Determine the [x, y] coordinate at the center of the cell enclosing the given text.  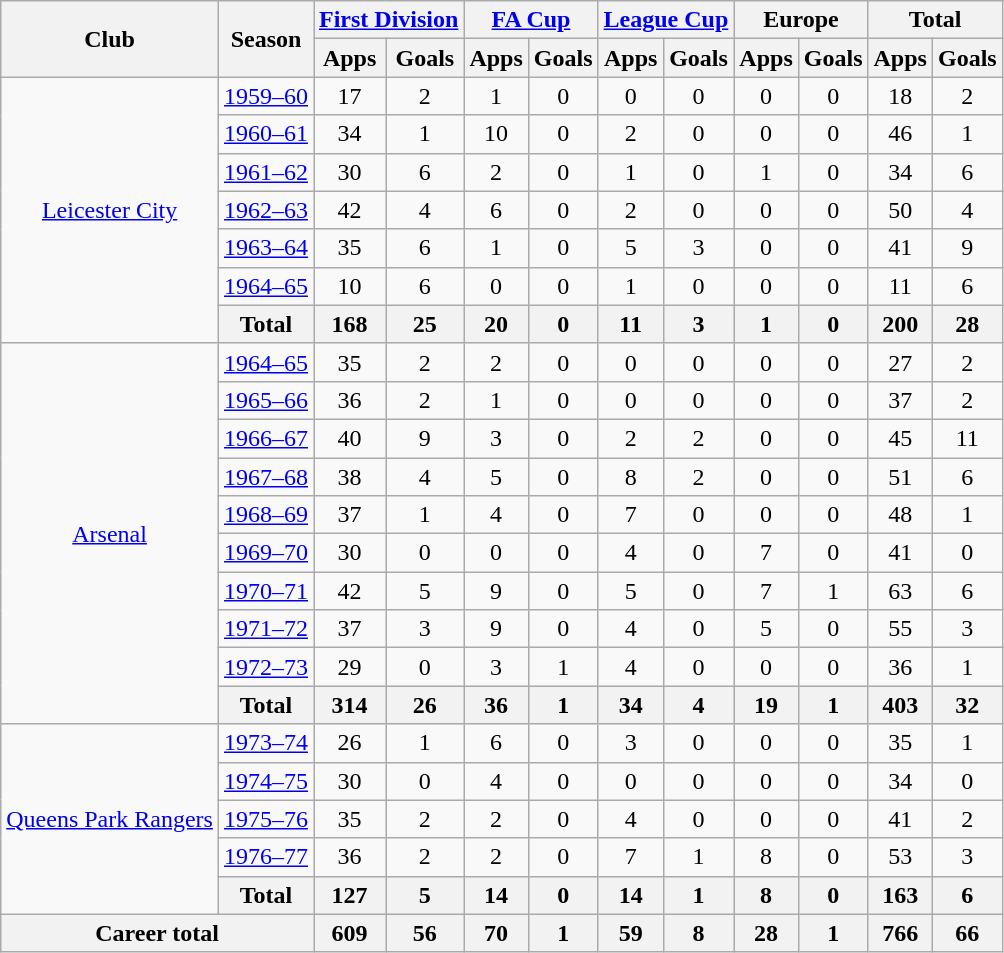
1976–77 [266, 857]
League Cup [666, 20]
1963–64 [266, 248]
53 [900, 857]
1962–63 [266, 210]
314 [350, 705]
45 [900, 438]
1961–62 [266, 172]
1973–74 [266, 743]
Season [266, 39]
20 [496, 324]
1968–69 [266, 515]
Club [110, 39]
First Division [389, 20]
56 [425, 933]
19 [766, 705]
1965–66 [266, 400]
25 [425, 324]
55 [900, 629]
1967–68 [266, 477]
40 [350, 438]
1969–70 [266, 553]
1972–73 [266, 667]
1971–72 [266, 629]
1975–76 [266, 819]
70 [496, 933]
32 [967, 705]
403 [900, 705]
766 [900, 933]
18 [900, 96]
51 [900, 477]
29 [350, 667]
Queens Park Rangers [110, 819]
609 [350, 933]
46 [900, 134]
168 [350, 324]
50 [900, 210]
17 [350, 96]
1959–60 [266, 96]
27 [900, 362]
FA Cup [531, 20]
200 [900, 324]
59 [630, 933]
38 [350, 477]
Career total [158, 933]
1966–67 [266, 438]
1974–75 [266, 781]
1970–71 [266, 591]
127 [350, 895]
1960–61 [266, 134]
48 [900, 515]
Leicester City [110, 210]
Arsenal [110, 534]
163 [900, 895]
66 [967, 933]
63 [900, 591]
Europe [801, 20]
